Capture the cell that displays the provided text and extract its (x, y) central coordinate. 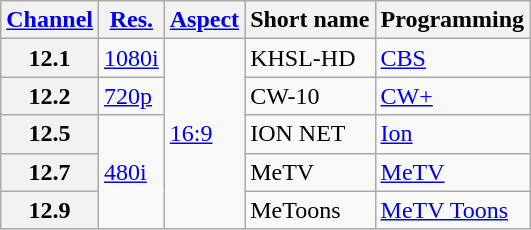
Channel (50, 20)
CW+ (452, 96)
MeTV Toons (452, 210)
12.7 (50, 172)
KHSL-HD (310, 58)
Programming (452, 20)
CW-10 (310, 96)
720p (132, 96)
Ion (452, 134)
12.9 (50, 210)
480i (132, 172)
Res. (132, 20)
Aspect (204, 20)
1080i (132, 58)
12.5 (50, 134)
MeToons (310, 210)
Short name (310, 20)
12.1 (50, 58)
ION NET (310, 134)
CBS (452, 58)
16:9 (204, 134)
12.2 (50, 96)
